Locate the cell with the specified text and output its [X, Y] center coordinate. 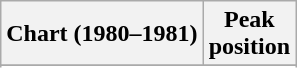
Chart (1980–1981) [102, 34]
Peakposition [249, 34]
